Search for the cell housing the specified text and yield its (x, y) center coordinate. 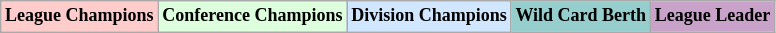
League Leader (712, 16)
Conference Champions (252, 16)
League Champions (80, 16)
Wild Card Berth (580, 16)
Division Champions (429, 16)
